Find where the given text appears and provide that cell's center as (x, y) coordinate. 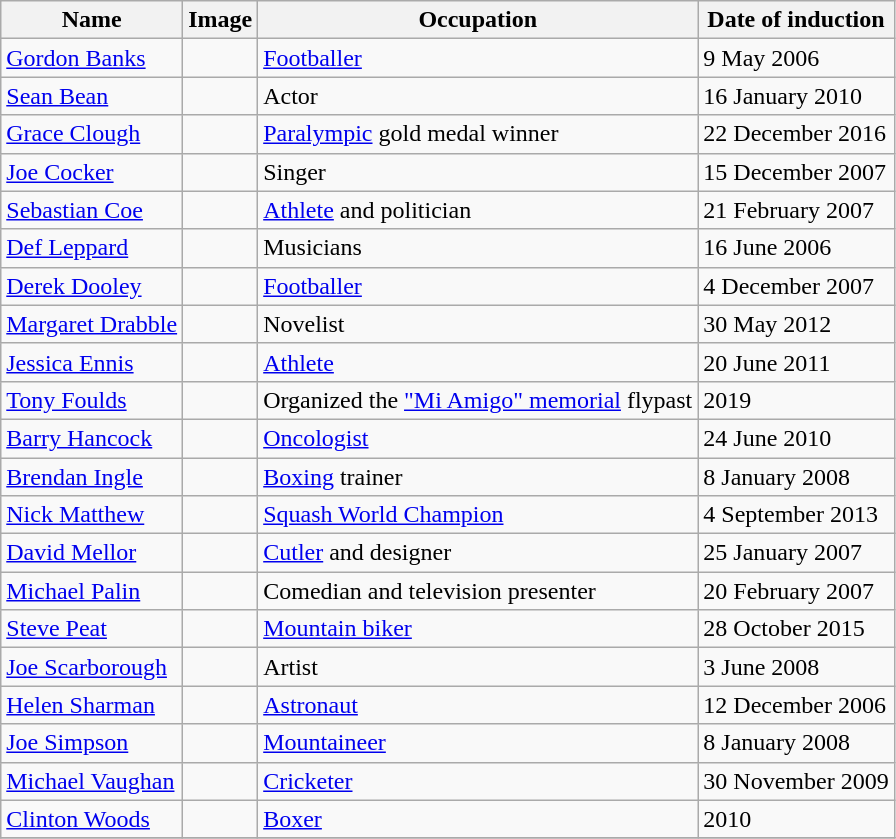
15 December 2007 (796, 172)
Gordon Banks (92, 58)
Barry Hancock (92, 438)
4 September 2013 (796, 515)
Joe Scarborough (92, 667)
Athlete (478, 362)
2019 (796, 400)
Cricketer (478, 781)
12 December 2006 (796, 705)
Date of induction (796, 20)
Nick Matthew (92, 515)
Joe Simpson (92, 743)
Clinton Woods (92, 819)
Margaret Drabble (92, 324)
Occupation (478, 20)
22 December 2016 (796, 134)
3 June 2008 (796, 667)
Organized the "Mi Amigo" memorial flypast (478, 400)
Comedian and television presenter (478, 591)
28 October 2015 (796, 629)
Mountaineer (478, 743)
Artist (478, 667)
Helen Sharman (92, 705)
Boxing trainer (478, 477)
Paralympic gold medal winner (478, 134)
Def Leppard (92, 248)
4 December 2007 (796, 286)
Derek Dooley (92, 286)
Tony Foulds (92, 400)
24 June 2010 (796, 438)
Sean Bean (92, 96)
Novelist (478, 324)
9 May 2006 (796, 58)
Mountain biker (478, 629)
Cutler and designer (478, 553)
16 June 2006 (796, 248)
Steve Peat (92, 629)
Jessica Ennis (92, 362)
Grace Clough (92, 134)
David Mellor (92, 553)
Singer (478, 172)
20 February 2007 (796, 591)
Boxer (478, 819)
2010 (796, 819)
Brendan Ingle (92, 477)
Oncologist (478, 438)
30 November 2009 (796, 781)
16 January 2010 (796, 96)
Michael Vaughan (92, 781)
25 January 2007 (796, 553)
21 February 2007 (796, 210)
Image (220, 20)
20 June 2011 (796, 362)
Michael Palin (92, 591)
30 May 2012 (796, 324)
Sebastian Coe (92, 210)
Name (92, 20)
Musicians (478, 248)
Astronaut (478, 705)
Joe Cocker (92, 172)
Actor (478, 96)
Athlete and politician (478, 210)
Squash World Champion (478, 515)
